Determine the [x, y] coordinate at the center of the cell enclosing the given text.  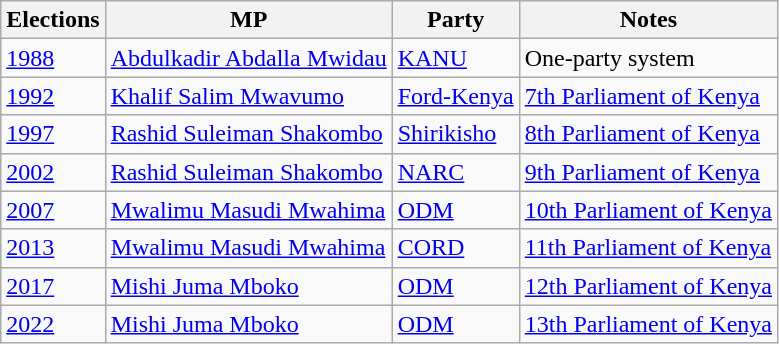
Elections [53, 20]
CORD [456, 248]
Khalif Salim Mwavumo [248, 96]
One-party system [648, 58]
Notes [648, 20]
2022 [53, 324]
2017 [53, 286]
12th Parliament of Kenya [648, 286]
1997 [53, 134]
Shirikisho [456, 134]
Abdulkadir Abdalla Mwidau [248, 58]
2002 [53, 172]
MP [248, 20]
2007 [53, 210]
10th Parliament of Kenya [648, 210]
Ford-Kenya [456, 96]
Party [456, 20]
13th Parliament of Kenya [648, 324]
11th Parliament of Kenya [648, 248]
9th Parliament of Kenya [648, 172]
8th Parliament of Kenya [648, 134]
NARC [456, 172]
2013 [53, 248]
1988 [53, 58]
1992 [53, 96]
KANU [456, 58]
7th Parliament of Kenya [648, 96]
